Output the [X, Y] coordinate of the center of the cell containing the given text.  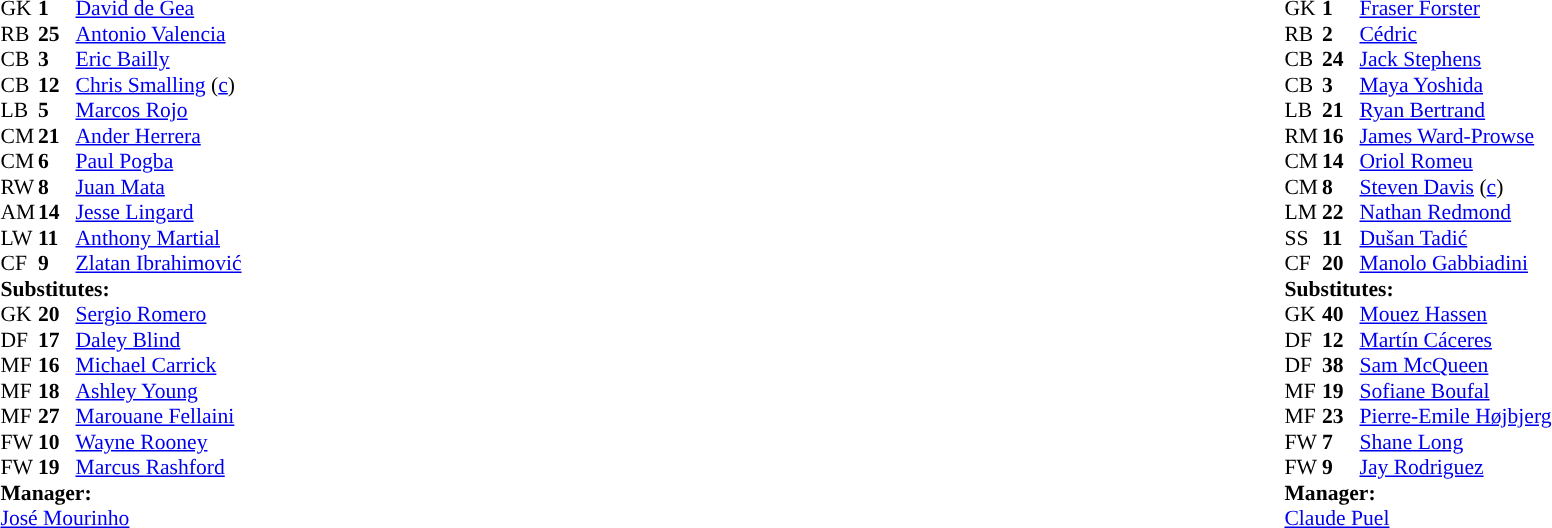
Jesse Lingard [159, 213]
Ryan Bertrand [1455, 111]
Paul Pogba [159, 161]
5 [57, 111]
7 [1341, 442]
18 [57, 391]
Marcus Rashford [159, 467]
Maya Yoshida [1455, 85]
SS [1303, 238]
27 [57, 417]
Antonio Valencia [159, 34]
Sofiane Boufal [1455, 391]
Michael Carrick [159, 365]
Ashley Young [159, 391]
Jay Rodriguez [1455, 467]
Eric Bailly [159, 59]
Juan Mata [159, 187]
Sam McQueen [1455, 365]
Shane Long [1455, 442]
Jack Stephens [1455, 59]
Wayne Rooney [159, 442]
Pierre-Emile Højbjerg [1455, 417]
24 [1341, 59]
22 [1341, 213]
Zlatan Ibrahimović [159, 263]
Chris Smalling (c) [159, 85]
23 [1341, 417]
LW [19, 238]
James Ward-Prowse [1455, 136]
Sergio Romero [159, 315]
2 [1341, 34]
40 [1341, 315]
17 [57, 340]
RW [19, 187]
25 [57, 34]
Marcos Rojo [159, 111]
Anthony Martial [159, 238]
38 [1341, 365]
Dušan Tadić [1455, 238]
Steven Davis (c) [1455, 187]
Cédric [1455, 34]
Daley Blind [159, 340]
Nathan Redmond [1455, 213]
Manolo Gabbiadini [1455, 263]
RM [1303, 136]
Marouane Fellaini [159, 417]
Martín Cáceres [1455, 340]
Ander Herrera [159, 136]
LM [1303, 213]
Mouez Hassen [1455, 315]
AM [19, 213]
10 [57, 442]
6 [57, 161]
Oriol Romeu [1455, 161]
